Output the (x, y) coordinate of the center of the cell containing the given text.  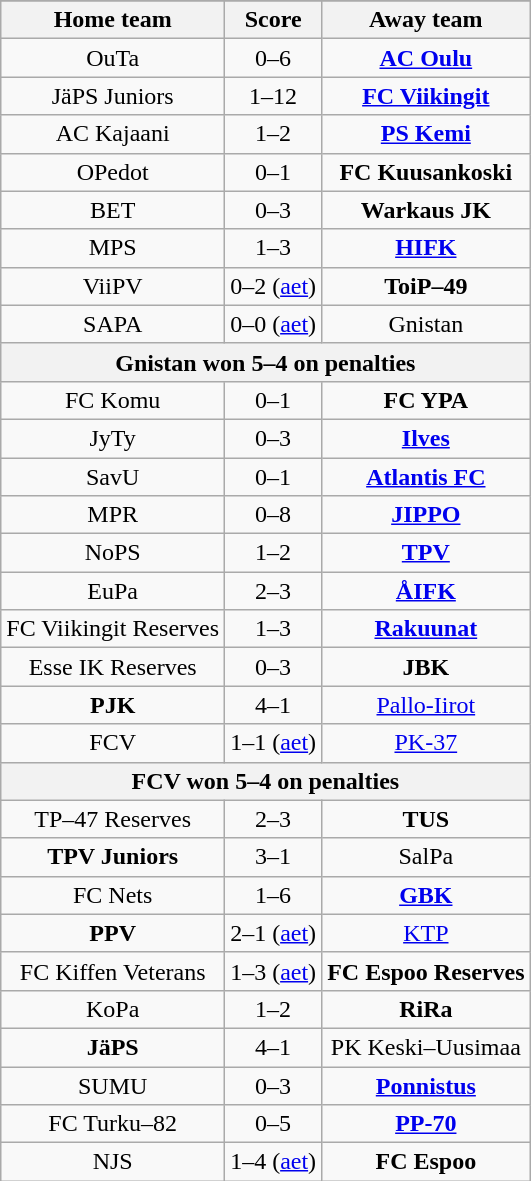
OuTa (113, 58)
Away team (426, 20)
2–1 (aet) (274, 933)
JIPPO (426, 515)
TUS (426, 819)
TPV Juniors (113, 857)
TPV (426, 553)
Esse IK Reserves (113, 667)
HIFK (426, 248)
Warkaus JK (426, 210)
MPS (113, 248)
FC Komu (113, 400)
OPedot (113, 172)
EuPa (113, 591)
PJK (113, 705)
SalPa (426, 857)
JäPS Juniors (113, 96)
FCV (113, 743)
SUMU (113, 1085)
KTP (426, 933)
FC Kiffen Veterans (113, 971)
0–2 (aet) (274, 286)
Home team (113, 20)
0–0 (aet) (274, 324)
KoPa (113, 1009)
FC Turku–82 (113, 1124)
FC Espoo Reserves (426, 971)
FC YPA (426, 400)
Gnistan (426, 324)
NoPS (113, 553)
PP-70 (426, 1124)
BET (113, 210)
JBK (426, 667)
0–6 (274, 58)
SAPA (113, 324)
ÅIFK (426, 591)
Atlantis FC (426, 477)
AC Oulu (426, 58)
PK Keski–Uusimaa (426, 1047)
FCV won 5–4 on penalties (266, 781)
JyTy (113, 438)
RiRa (426, 1009)
Ilves (426, 438)
SavU (113, 477)
MPR (113, 515)
PPV (113, 933)
1–4 (aet) (274, 1162)
ViiPV (113, 286)
GBK (426, 895)
PK-37 (426, 743)
NJS (113, 1162)
FC Viikingit Reserves (113, 629)
FC Kuusankoski (426, 172)
FC Espoo (426, 1162)
FC Nets (113, 895)
1–12 (274, 96)
Gnistan won 5–4 on penalties (266, 362)
ToiP–49 (426, 286)
PS Kemi (426, 134)
1–6 (274, 895)
Score (274, 20)
Pallo-Iirot (426, 705)
3–1 (274, 857)
AC Kajaani (113, 134)
TP–47 Reserves (113, 819)
JäPS (113, 1047)
1–1 (aet) (274, 743)
FC Viikingit (426, 96)
0–5 (274, 1124)
1–3 (aet) (274, 971)
Rakuunat (426, 629)
Ponnistus (426, 1085)
0–8 (274, 515)
